Determine the [x, y] coordinate at the center of the cell enclosing the given text.  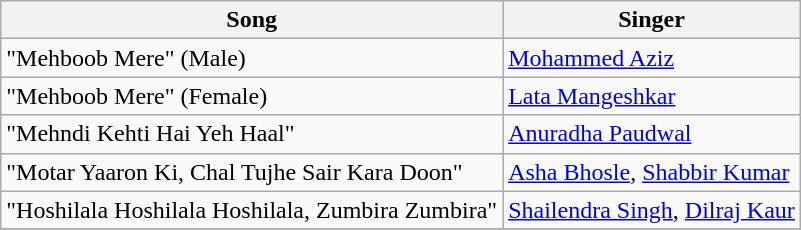
Mohammed Aziz [652, 58]
"Hoshilala Hoshilala Hoshilala, Zumbira Zumbira" [252, 210]
Singer [652, 20]
"Mehndi Kehti Hai Yeh Haal" [252, 134]
Lata Mangeshkar [652, 96]
Shailendra Singh, Dilraj Kaur [652, 210]
"Mehboob Mere" (Male) [252, 58]
"Motar Yaaron Ki, Chal Tujhe Sair Kara Doon" [252, 172]
Asha Bhosle, Shabbir Kumar [652, 172]
Song [252, 20]
"Mehboob Mere" (Female) [252, 96]
Anuradha Paudwal [652, 134]
